Extract the [x, y] coordinate from the center of the cell holding the provided text.  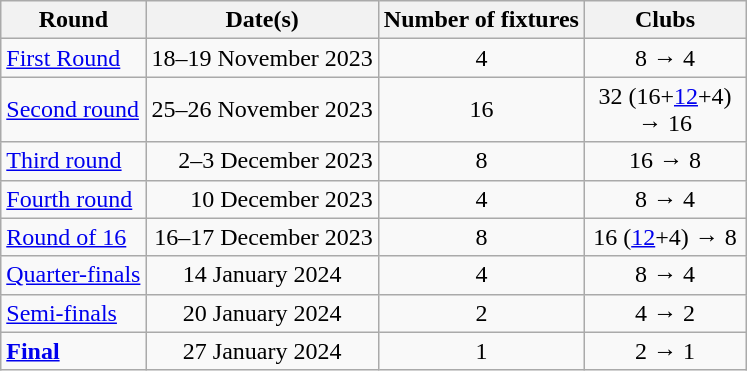
14 January 2024 [262, 275]
16 → 8 [664, 161]
First Round [74, 58]
2 [481, 313]
2–3 December 2023 [262, 161]
4 → 2 [664, 313]
32 (16+12+4) → 16 [664, 110]
27 January 2024 [262, 351]
Third round [74, 161]
Final [74, 351]
20 January 2024 [262, 313]
2 → 1 [664, 351]
Round of 16 [74, 237]
18–19 November 2023 [262, 58]
Semi-finals [74, 313]
Clubs [664, 20]
Second round [74, 110]
16 [481, 110]
16 (12+4) → 8 [664, 237]
Number of fixtures [481, 20]
Round [74, 20]
1 [481, 351]
Date(s) [262, 20]
Fourth round [74, 199]
10 December 2023 [262, 199]
25–26 November 2023 [262, 110]
Quarter-finals [74, 275]
16–17 December 2023 [262, 237]
